Determine the (x, y) coordinate at the center of the cell enclosing the given text.  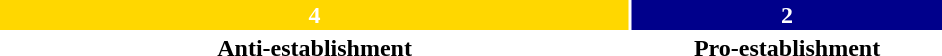
4 (314, 15)
2 (787, 15)
